Extract the [X, Y] coordinate from the center of the cell holding the provided text.  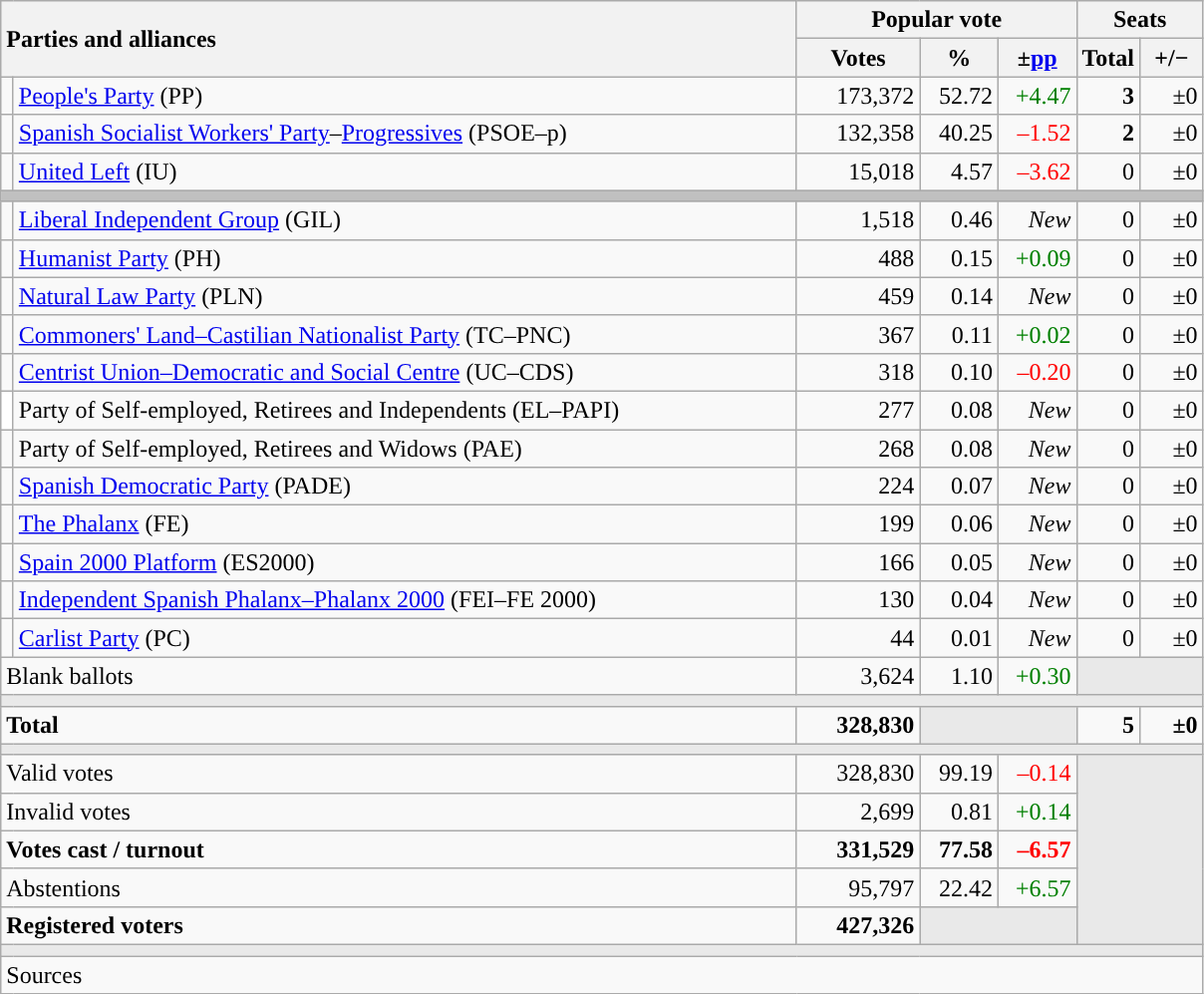
199 [858, 524]
+0.09 [1037, 258]
Liberal Independent Group (GIL) [405, 220]
459 [858, 296]
+0.14 [1037, 812]
173,372 [858, 96]
Registered voters [399, 925]
Natural Law Party (PLN) [405, 296]
77.58 [959, 849]
2,699 [858, 812]
427,326 [858, 925]
Spanish Socialist Workers' Party–Progressives (PSOE–p) [405, 134]
People's Party (PP) [405, 96]
Independent Spanish Phalanx–Phalanx 2000 (FEI–FE 2000) [405, 600]
Party of Self-employed, Retirees and Independents (EL–PAPI) [405, 410]
22.42 [959, 887]
–1.52 [1037, 134]
4.57 [959, 171]
166 [858, 562]
Parties and alliances [399, 39]
0.14 [959, 296]
±pp [1037, 58]
+6.57 [1037, 887]
+0.30 [1037, 676]
0.04 [959, 600]
130 [858, 600]
0.10 [959, 372]
277 [858, 410]
Carlist Party (PC) [405, 638]
3,624 [858, 676]
52.72 [959, 96]
0.07 [959, 487]
0.11 [959, 334]
488 [858, 258]
268 [858, 448]
Humanist Party (PH) [405, 258]
Centrist Union–Democratic and Social Centre (UC–CDS) [405, 372]
5 [1108, 725]
Popular vote [937, 20]
–6.57 [1037, 849]
Invalid votes [399, 812]
367 [858, 334]
44 [858, 638]
Spanish Democratic Party (PADE) [405, 487]
Commoners' Land–Castilian Nationalist Party (TC–PNC) [405, 334]
0.15 [959, 258]
0.01 [959, 638]
% [959, 58]
0.81 [959, 812]
Spain 2000 Platform (ES2000) [405, 562]
15,018 [858, 171]
224 [858, 487]
331,529 [858, 849]
Votes cast / turnout [399, 849]
1,518 [858, 220]
+4.47 [1037, 96]
United Left (IU) [405, 171]
0.06 [959, 524]
1.10 [959, 676]
2 [1108, 134]
132,358 [858, 134]
0.05 [959, 562]
+0.02 [1037, 334]
0.46 [959, 220]
Blank ballots [399, 676]
40.25 [959, 134]
–0.20 [1037, 372]
–3.62 [1037, 171]
The Phalanx (FE) [405, 524]
–0.14 [1037, 774]
Valid votes [399, 774]
3 [1108, 96]
318 [858, 372]
+/− [1172, 58]
Abstentions [399, 887]
Party of Self-employed, Retirees and Widows (PAE) [405, 448]
99.19 [959, 774]
Votes [858, 58]
95,797 [858, 887]
Sources [602, 974]
Seats [1140, 20]
